Detect which cell encompasses the target text, then output its (x, y) center coordinate. 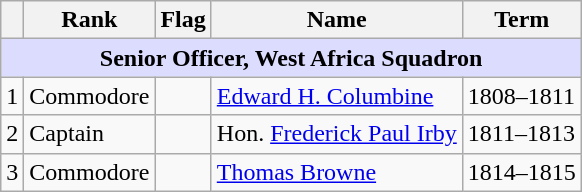
Rank (90, 20)
1811–1813 (522, 134)
Senior Officer, West Africa Squadron (292, 58)
Edward H. Columbine (336, 96)
Hon. Frederick Paul Irby (336, 134)
Captain (90, 134)
1814–1815 (522, 172)
3 (12, 172)
Flag (183, 20)
Term (522, 20)
2 (12, 134)
Thomas Browne (336, 172)
Name (336, 20)
1808–1811 (522, 96)
1 (12, 96)
